Output the (X, Y) coordinate of the center of the cell containing the given text.  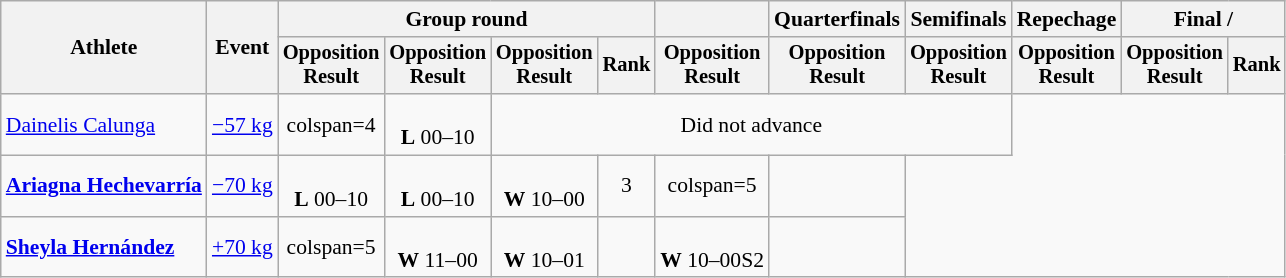
colspan=4 (332, 124)
W 10–00S2 (712, 248)
Sheyla Hernández (104, 248)
Dainelis Calunga (104, 124)
−57 kg (242, 124)
Ariagna Hechevarría (104, 186)
Did not advance (752, 124)
3 (627, 186)
W 10–00 (544, 186)
Event (242, 48)
−70 kg (242, 186)
Final / (1203, 19)
Repechage (1067, 19)
Semifinals (958, 19)
Group round (466, 19)
W 10–01 (544, 248)
+70 kg (242, 248)
W 11–00 (438, 248)
Quarterfinals (837, 19)
Athlete (104, 48)
